Identify which cell holds the provided text, then report its [X, Y] central coordinate. 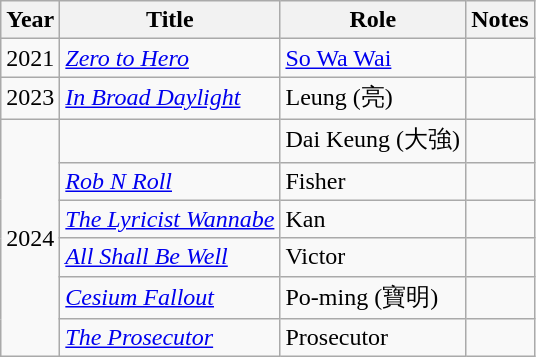
Po-ming (寶明) [373, 298]
The Prosecutor [170, 338]
The Lyricist Wannabe [170, 219]
Year [30, 20]
Dai Keung (大強) [373, 140]
2024 [30, 238]
Kan [373, 219]
2021 [30, 58]
Prosecutor [373, 338]
In Broad Daylight [170, 98]
Leung (亮) [373, 98]
Victor [373, 257]
Zero to Hero [170, 58]
Role [373, 20]
Cesium Fallout [170, 298]
2023 [30, 98]
So Wa Wai [373, 58]
Fisher [373, 181]
Title [170, 20]
Notes [500, 20]
All Shall Be Well [170, 257]
Rob N Roll [170, 181]
